Return the (X, Y) coordinate for the center point of the cell that contains the specified text.  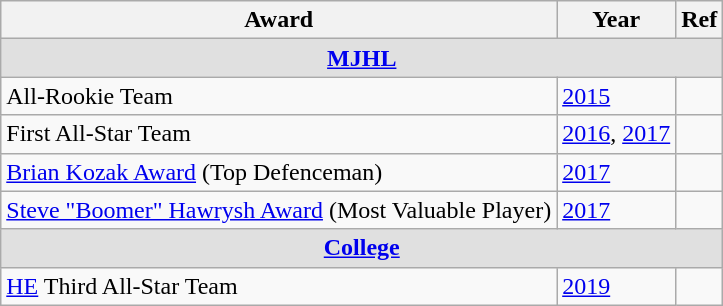
HE Third All-Star Team (279, 286)
2015 (616, 96)
Brian Kozak Award (Top Defenceman) (279, 172)
Steve "Boomer" Hawrysh Award (Most Valuable Player) (279, 210)
College (362, 248)
Ref (700, 20)
2019 (616, 286)
2016, 2017 (616, 134)
MJHL (362, 58)
All-Rookie Team (279, 96)
First All-Star Team (279, 134)
Year (616, 20)
Award (279, 20)
